Determine the [x, y] coordinate at the center of the cell enclosing the given text.  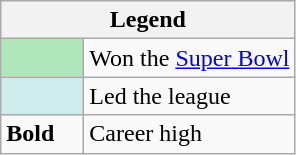
Legend [148, 20]
Won the Super Bowl [190, 58]
Bold [42, 134]
Led the league [190, 96]
Career high [190, 134]
